Provide the (X, Y) coordinate of the cell's center where the given text is located.  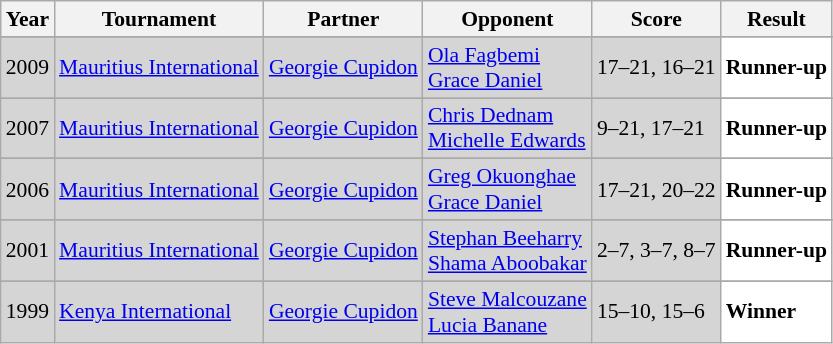
17–21, 16–21 (656, 68)
Opponent (508, 19)
9–21, 17–21 (656, 128)
2001 (28, 250)
Greg Okuonghae Grace Daniel (508, 190)
Ola Fagbemi Grace Daniel (508, 68)
Partner (344, 19)
2007 (28, 128)
Result (776, 19)
17–21, 20–22 (656, 190)
2–7, 3–7, 8–7 (656, 250)
15–10, 15–6 (656, 312)
Tournament (159, 19)
Kenya International (159, 312)
Year (28, 19)
Winner (776, 312)
Chris Dednam Michelle Edwards (508, 128)
Stephan Beeharry Shama Aboobakar (508, 250)
2006 (28, 190)
2009 (28, 68)
Score (656, 19)
1999 (28, 312)
Steve Malcouzane Lucia Banane (508, 312)
